Pinpoint the cell where the given text exists, returning its (X, Y) midpoint coordinate. 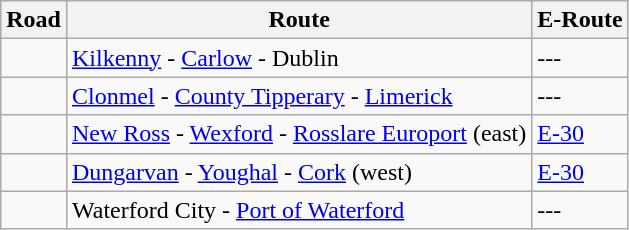
Clonmel - County Tipperary - Limerick (298, 96)
Route (298, 20)
Kilkenny - Carlow - Dublin (298, 58)
New Ross - Wexford - Rosslare Europort (east) (298, 134)
Road (34, 20)
Waterford City - Port of Waterford (298, 210)
Dungarvan - Youghal - Cork (west) (298, 172)
E-Route (580, 20)
